From the cell containing the given text, extract its center point as (x, y) coordinate. 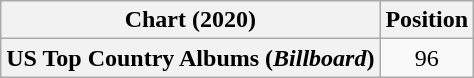
Chart (2020) (190, 20)
Position (427, 20)
US Top Country Albums (Billboard) (190, 58)
96 (427, 58)
